Identify which cell holds the provided text, then report its (x, y) central coordinate. 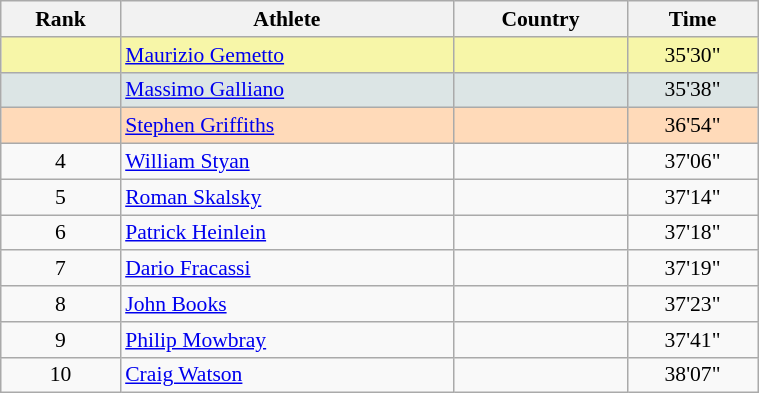
35'30" (692, 55)
37'18" (692, 233)
37'23" (692, 304)
10 (60, 375)
6 (60, 233)
Roman Skalsky (286, 197)
Philip Mowbray (286, 340)
37'06" (692, 162)
Maurizio Gemetto (286, 55)
Craig Watson (286, 375)
37'41" (692, 340)
37'19" (692, 269)
36'54" (692, 126)
Country (541, 19)
Stephen Griffiths (286, 126)
35'38" (692, 90)
7 (60, 269)
Massimo Galliano (286, 90)
9 (60, 340)
Rank (60, 19)
5 (60, 197)
William Styan (286, 162)
Dario Fracassi (286, 269)
4 (60, 162)
Athlete (286, 19)
John Books (286, 304)
37'14" (692, 197)
8 (60, 304)
Time (692, 19)
Patrick Heinlein (286, 233)
38'07" (692, 375)
